Detect which cell encompasses the target text, then output its [X, Y] center coordinate. 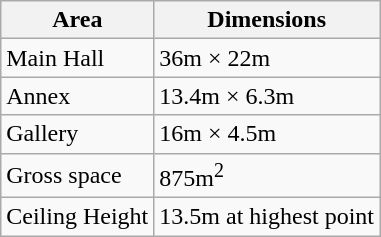
Annex [78, 96]
13.5m at highest point [267, 217]
36m × 22m [267, 58]
Dimensions [267, 20]
Gross space [78, 176]
13.4m × 6.3m [267, 96]
16m × 4.5m [267, 134]
Gallery [78, 134]
Ceiling Height [78, 217]
875m2 [267, 176]
Main Hall [78, 58]
Area [78, 20]
